Return (X, Y) of the center of cell containing provided text 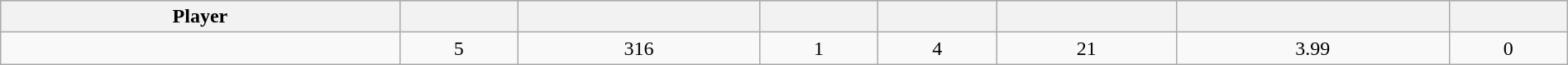
4 (938, 48)
0 (1508, 48)
21 (1087, 48)
5 (458, 48)
Player (200, 17)
1 (819, 48)
316 (638, 48)
3.99 (1313, 48)
